Determine the [X, Y] coordinate at the center of the cell enclosing the given text.  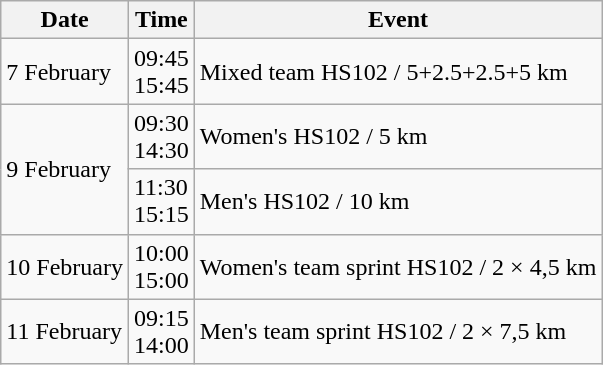
10:0015:00 [161, 266]
Mixed team HS102 / 5+2.5+2.5+5 km [398, 72]
Date [65, 20]
09:4515:45 [161, 72]
Time [161, 20]
11 February [65, 332]
Men's team sprint HS102 / 2 × 7,5 km [398, 332]
Women's team sprint HS102 / 2 × 4,5 km [398, 266]
11:3015:15 [161, 202]
09:3014:30 [161, 136]
9 February [65, 169]
10 February [65, 266]
Women's HS102 / 5 km [398, 136]
7 February [65, 72]
Event [398, 20]
09:1514:00 [161, 332]
Men's HS102 / 10 km [398, 202]
